Extract the (x, y) coordinate from the center of the cell holding the provided text.  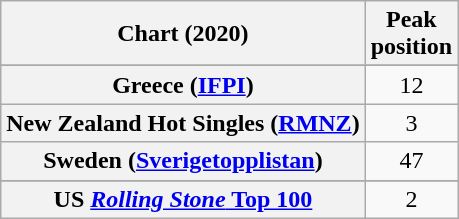
Chart (2020) (183, 34)
2 (411, 199)
Peakposition (411, 34)
New Zealand Hot Singles (RMNZ) (183, 123)
US Rolling Stone Top 100 (183, 199)
Sweden (Sverigetopplistan) (183, 161)
47 (411, 161)
3 (411, 123)
Greece (IFPI) (183, 85)
12 (411, 85)
